Return [x, y] of the center of cell containing provided text 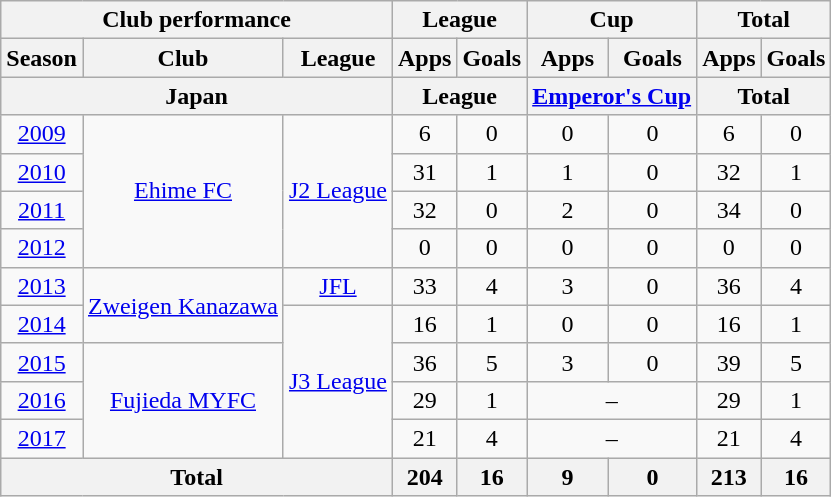
Cup [612, 20]
33 [424, 286]
J2 League [338, 191]
213 [729, 477]
34 [729, 210]
2011 [42, 210]
2012 [42, 248]
2017 [42, 438]
Ehime FC [182, 191]
2014 [42, 324]
Fujieda MYFC [182, 400]
Emperor's Cup [612, 96]
204 [424, 477]
Season [42, 58]
2009 [42, 134]
2013 [42, 286]
Japan [197, 96]
Club performance [197, 20]
2010 [42, 172]
9 [568, 477]
Club [182, 58]
31 [424, 172]
JFL [338, 286]
J3 League [338, 381]
Zweigen Kanazawa [182, 305]
39 [729, 362]
2 [568, 210]
2015 [42, 362]
2016 [42, 400]
